Identify which cell holds the provided text, then report its [x, y] central coordinate. 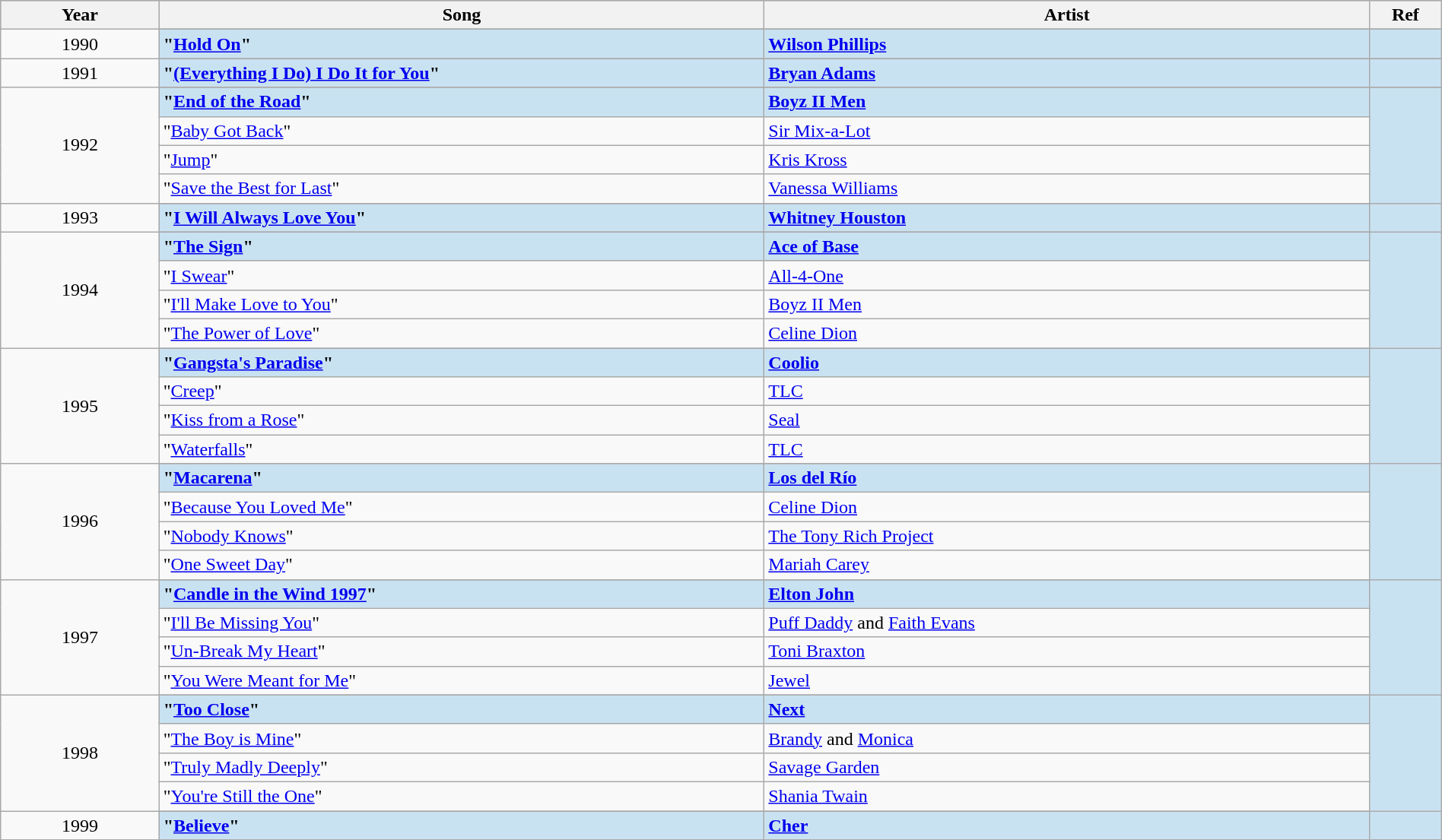
Shania Twain [1067, 796]
1996 [80, 521]
Whitney Houston [1067, 217]
Sir Mix-a-Lot [1067, 131]
"Baby Got Back" [462, 131]
Brandy and Monica [1067, 738]
"Too Close" [462, 709]
Savage Garden [1067, 767]
"Waterfalls" [462, 449]
Mariah Carey [1067, 565]
Vanessa Williams [1067, 189]
1995 [80, 406]
Coolio [1067, 363]
Song [462, 15]
"The Boy is Mine" [462, 738]
Toni Braxton [1067, 651]
"Kiss from a Rose" [462, 420]
"I'll Be Missing You" [462, 623]
Kris Kross [1067, 160]
"Truly Madly Deeply" [462, 767]
"I'll Make Love to You" [462, 304]
"Save the Best for Last" [462, 189]
1994 [80, 290]
Ace of Base [1067, 246]
"I Will Always Love You" [462, 217]
1997 [80, 637]
"Hold On" [462, 44]
"Believe" [462, 825]
"Gangsta's Paradise" [462, 363]
Ref [1405, 15]
1992 [80, 145]
"You Were Meant for Me" [462, 680]
Next [1067, 709]
Bryan Adams [1067, 73]
"The Power of Love" [462, 333]
Cher [1067, 825]
"Candle in the Wind 1997" [462, 594]
"Macarena" [462, 478]
Los del Río [1067, 478]
"(Everything I Do) I Do It for You" [462, 73]
Puff Daddy and Faith Evans [1067, 623]
The Tony Rich Project [1067, 536]
Year [80, 15]
"Un-Break My Heart" [462, 651]
Elton John [1067, 594]
All-4-One [1067, 275]
1998 [80, 753]
1999 [80, 825]
"Because You Loved Me" [462, 507]
Seal [1067, 420]
Jewel [1067, 680]
"One Sweet Day" [462, 565]
"You're Still the One" [462, 796]
"End of the Road" [462, 102]
1991 [80, 73]
"Jump" [462, 160]
"The Sign" [462, 246]
"Creep" [462, 391]
1990 [80, 44]
"Nobody Knows" [462, 536]
Artist [1067, 15]
Wilson Phillips [1067, 44]
"I Swear" [462, 275]
1993 [80, 217]
